Locate the cell with the specified text and output its (X, Y) center coordinate. 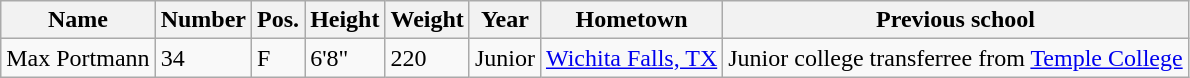
220 (427, 58)
Year (504, 20)
F (278, 58)
Junior (504, 58)
Weight (427, 20)
Number (203, 20)
6'8" (345, 58)
Junior college transferree from Temple College (956, 58)
Name (78, 20)
Hometown (631, 20)
Pos. (278, 20)
Wichita Falls, TX (631, 58)
Height (345, 20)
34 (203, 58)
Max Portmann (78, 58)
Previous school (956, 20)
